Pinpoint the cell where the given text exists, returning its (x, y) midpoint coordinate. 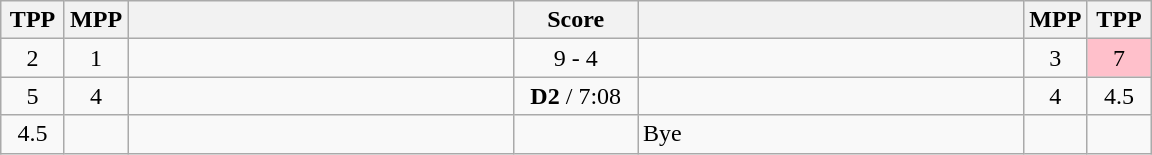
5 (33, 96)
Bye (831, 134)
1 (96, 58)
D2 / 7:08 (576, 96)
7 (1119, 58)
3 (1056, 58)
9 - 4 (576, 58)
Score (576, 20)
2 (33, 58)
